Detect which cell encompasses the target text, then output its (X, Y) center coordinate. 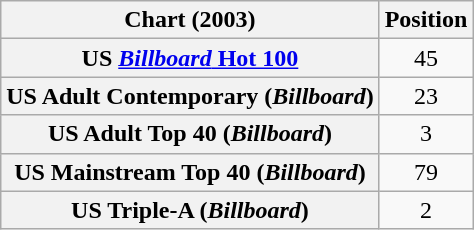
US Adult Contemporary (Billboard) (190, 96)
79 (426, 172)
US Adult Top 40 (Billboard) (190, 134)
23 (426, 96)
3 (426, 134)
45 (426, 58)
US Triple-A (Billboard) (190, 210)
Chart (2003) (190, 20)
US Mainstream Top 40 (Billboard) (190, 172)
Position (426, 20)
US Billboard Hot 100 (190, 58)
2 (426, 210)
